Extract the [x, y] coordinate from the center of the cell holding the provided text.  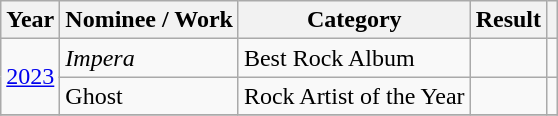
Result [508, 20]
Category [354, 20]
2023 [30, 77]
Impera [150, 58]
Rock Artist of the Year [354, 96]
Best Rock Album [354, 58]
Nominee / Work [150, 20]
Year [30, 20]
Ghost [150, 96]
